Provide the (X, Y) coordinate of the cell's center where the given text is located.  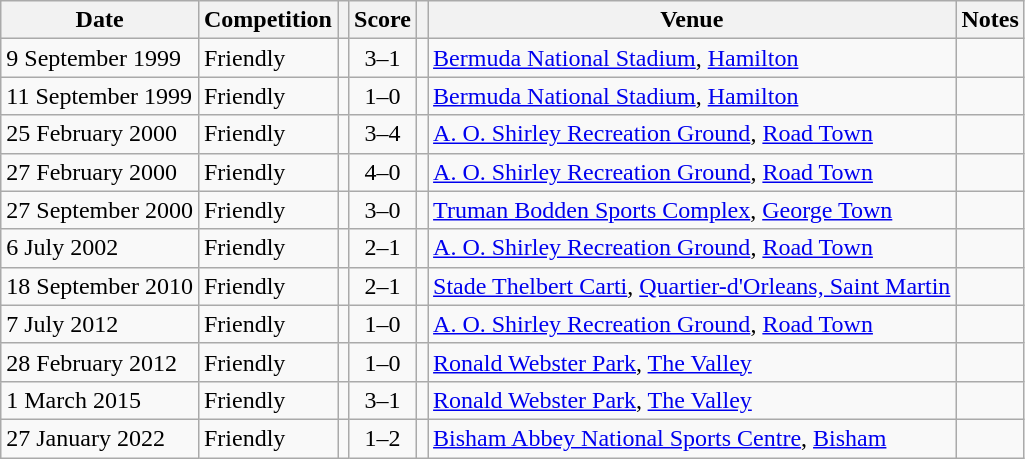
Bisham Abbey National Sports Centre, Bisham (692, 438)
28 February 2012 (100, 362)
3–0 (383, 210)
Venue (692, 20)
Truman Bodden Sports Complex, George Town (692, 210)
Date (100, 20)
3–4 (383, 134)
1 March 2015 (100, 400)
Stade Thelbert Carti, Quartier-d'Orleans, Saint Martin (692, 286)
27 February 2000 (100, 172)
6 July 2002 (100, 248)
27 September 2000 (100, 210)
7 July 2012 (100, 324)
4–0 (383, 172)
27 January 2022 (100, 438)
Notes (990, 20)
Score (383, 20)
Competition (268, 20)
18 September 2010 (100, 286)
9 September 1999 (100, 58)
11 September 1999 (100, 96)
25 February 2000 (100, 134)
1–2 (383, 438)
